Provide the [X, Y] coordinate of the cell's center where the given text is located.  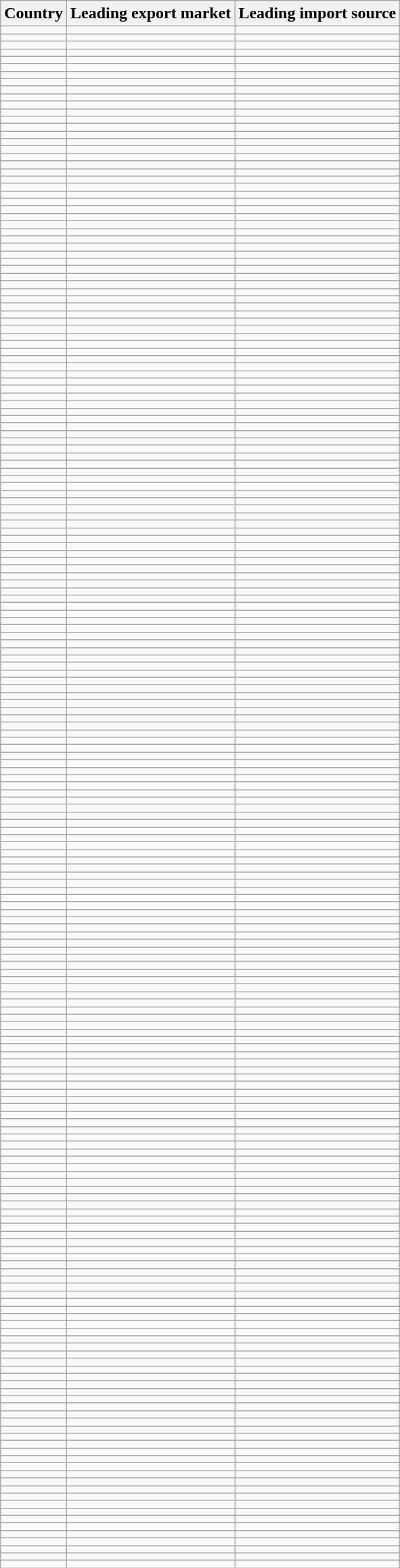
Country [34, 14]
Leading import source [317, 14]
Leading export market [150, 14]
